Identify which cell holds the provided text, then report its (x, y) central coordinate. 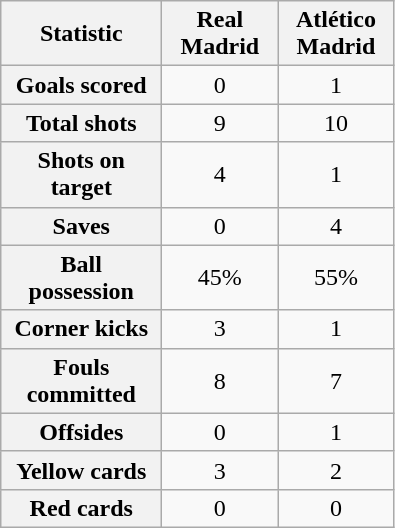
Real Madrid (220, 34)
9 (220, 123)
Atlético Madrid (336, 34)
Ball possession (82, 278)
Corner kicks (82, 329)
Goals scored (82, 85)
Yellow cards (82, 470)
Red cards (82, 508)
2 (336, 470)
Fouls committed (82, 380)
55% (336, 278)
Total shots (82, 123)
10 (336, 123)
8 (220, 380)
7 (336, 380)
Statistic (82, 34)
Shots on target (82, 174)
Saves (82, 226)
Offsides (82, 432)
45% (220, 278)
